For the text-containing cell, return its midpoint in [x, y] coordinate format. 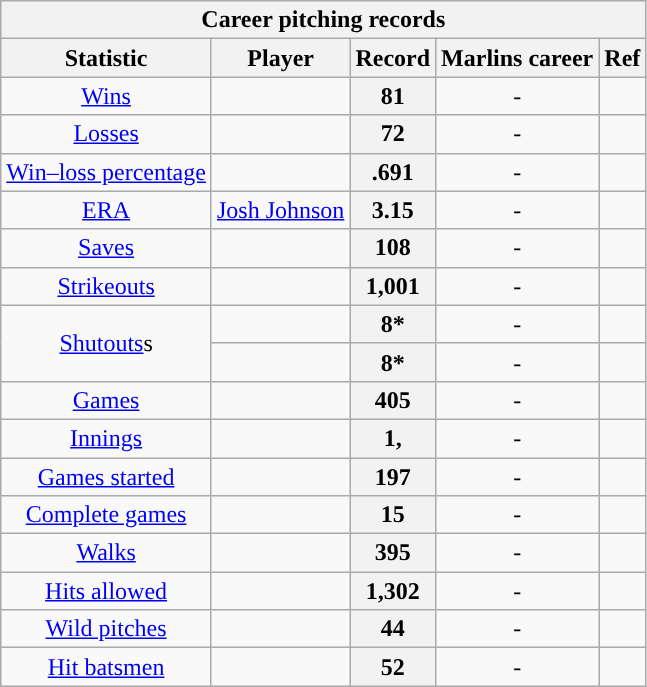
Complete games [106, 515]
108 [393, 248]
Record [393, 58]
Ref [622, 58]
44 [393, 629]
Hits allowed [106, 591]
81 [393, 96]
Games [106, 400]
15 [393, 515]
Walks [106, 553]
1,302 [393, 591]
Hit batsmen [106, 667]
1, [393, 438]
.691 [393, 172]
395 [393, 553]
Josh Johnson [280, 210]
Saves [106, 248]
Marlins career [518, 58]
1,001 [393, 286]
52 [393, 667]
Player [280, 58]
Losses [106, 134]
Career pitching records [324, 20]
72 [393, 134]
197 [393, 477]
Statistic [106, 58]
Wins [106, 96]
ERA [106, 210]
405 [393, 400]
Games started [106, 477]
Strikeouts [106, 286]
Win–loss percentage [106, 172]
Wild pitches [106, 629]
Innings [106, 438]
3.15 [393, 210]
Shutoutss [106, 343]
